Provide the (X, Y) coordinate of the cell's center where the given text is located.  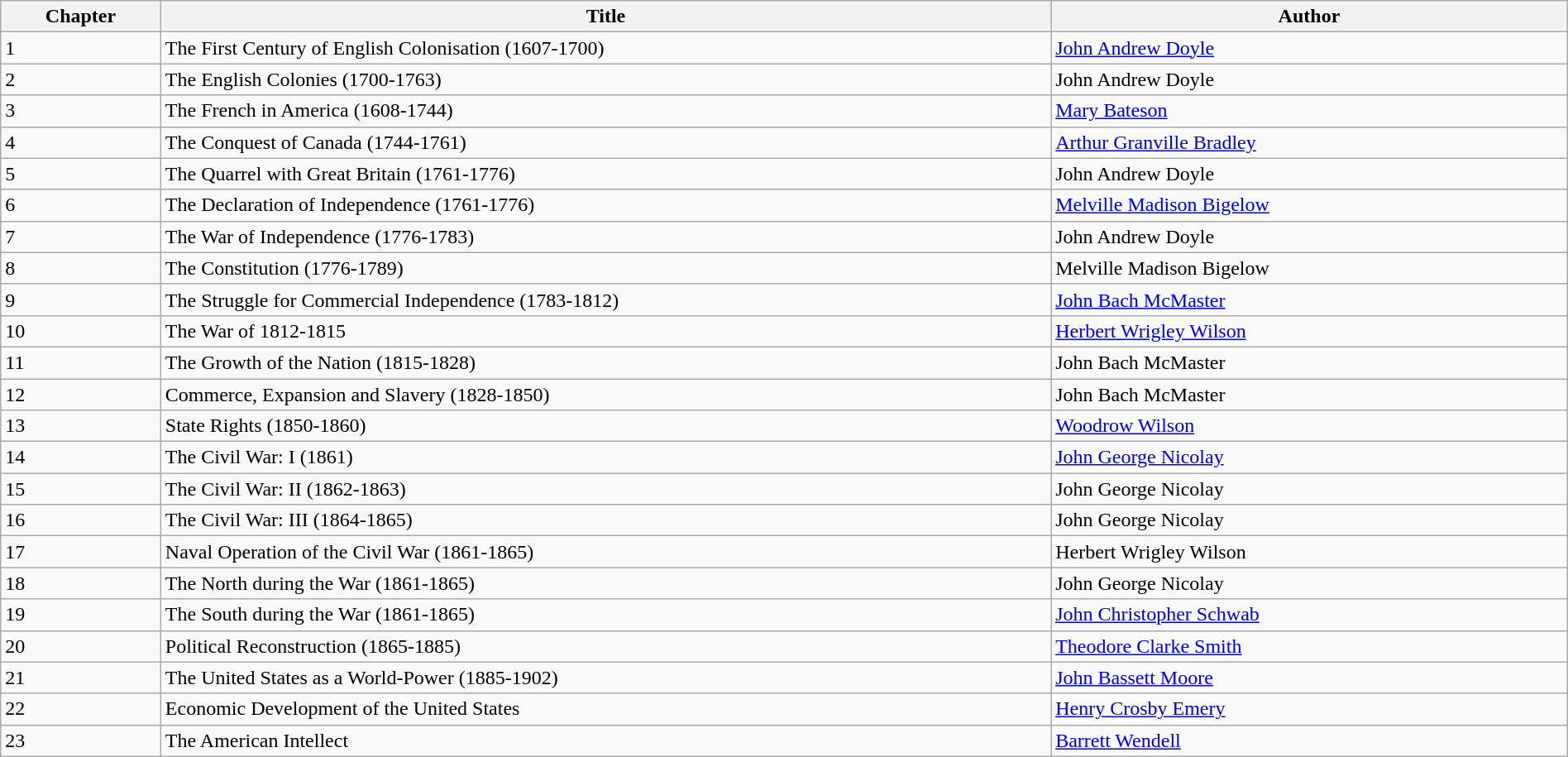
Title (605, 17)
9 (81, 299)
Economic Development of the United States (605, 709)
The South during the War (1861-1865) (605, 615)
14 (81, 458)
8 (81, 268)
18 (81, 583)
16 (81, 520)
The First Century of English Colonisation (1607-1700) (605, 48)
11 (81, 362)
7 (81, 237)
6 (81, 205)
The United States as a World-Power (1885-1902) (605, 678)
Author (1310, 17)
Political Reconstruction (1865-1885) (605, 646)
The Growth of the Nation (1815-1828) (605, 362)
The Civil War: III (1864-1865) (605, 520)
Arthur Granville Bradley (1310, 142)
Commerce, Expansion and Slavery (1828-1850) (605, 395)
The War of 1812-1815 (605, 331)
17 (81, 552)
19 (81, 615)
10 (81, 331)
The Civil War: II (1862-1863) (605, 489)
Chapter (81, 17)
The War of Independence (1776-1783) (605, 237)
The Declaration of Independence (1761-1776) (605, 205)
The Civil War: I (1861) (605, 458)
Barrett Wendell (1310, 740)
The English Colonies (1700-1763) (605, 79)
The Conquest of Canada (1744-1761) (605, 142)
13 (81, 426)
1 (81, 48)
21 (81, 678)
5 (81, 174)
Mary Bateson (1310, 111)
2 (81, 79)
12 (81, 395)
The American Intellect (605, 740)
Naval Operation of the Civil War (1861-1865) (605, 552)
The French in America (1608-1744) (605, 111)
20 (81, 646)
The North during the War (1861-1865) (605, 583)
The Struggle for Commercial Independence (1783-1812) (605, 299)
22 (81, 709)
23 (81, 740)
15 (81, 489)
Henry Crosby Emery (1310, 709)
The Constitution (1776-1789) (605, 268)
John Christopher Schwab (1310, 615)
The Quarrel with Great Britain (1761-1776) (605, 174)
3 (81, 111)
Woodrow Wilson (1310, 426)
4 (81, 142)
John Bassett Moore (1310, 678)
State Rights (1850-1860) (605, 426)
Theodore Clarke Smith (1310, 646)
